Search for the cell housing the specified text and yield its [X, Y] center coordinate. 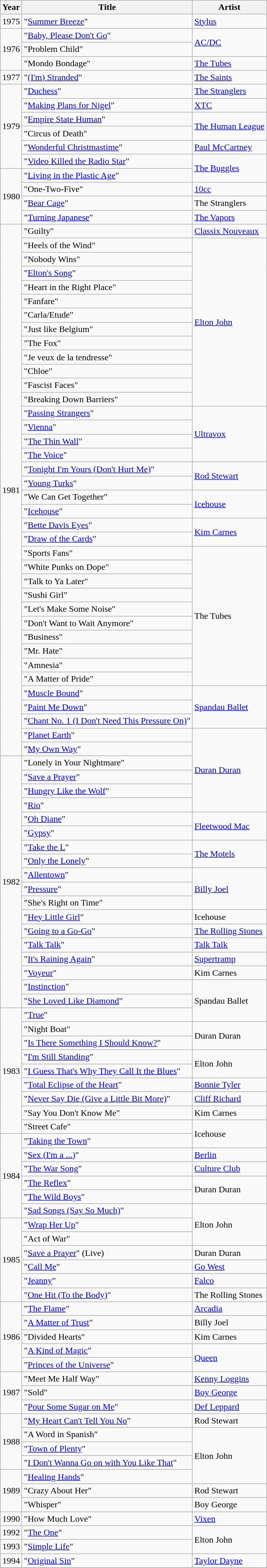
"Bette Davis Eyes" [107, 525]
"Muscle Bound" [107, 693]
1994 [11, 1561]
1981 [11, 490]
"Act of War" [107, 1239]
1987 [11, 1393]
"Save a Prayer" [107, 777]
"Healing Hands" [107, 1476]
"Duchess" [107, 91]
1992 [11, 1533]
"Never Say Die (Give a Little Bit More)" [107, 1099]
"Hungry Like the Wolf" [107, 791]
"Hey Little Girl" [107, 917]
"My Heart Can't Tell You No" [107, 1421]
"Je veux de la tendresse" [107, 357]
"Town of Plenty" [107, 1449]
"We Can Get Together" [107, 497]
The Buggles [229, 168]
Paul McCartney [229, 147]
"Jeanny" [107, 1281]
Classix Nouveaux [229, 231]
Vixen [229, 1519]
"Young Turks" [107, 483]
"She's Right on Time" [107, 903]
"Say You Don't Know Me" [107, 1113]
"Voyeur" [107, 973]
"Fanfare" [107, 301]
"I'm Still Standing" [107, 1057]
Bonnie Tyler [229, 1085]
"Oh Diane" [107, 819]
1986 [11, 1337]
"True" [107, 1015]
Culture Club [229, 1169]
1980 [11, 196]
"The Wild Boys" [107, 1197]
Def Leppard [229, 1407]
"A Kind of Magic" [107, 1351]
Artist [229, 7]
"Sports Fans" [107, 553]
Taylor Dayne [229, 1561]
"Living in the Plastic Age" [107, 175]
"Heart in the Right Place" [107, 287]
"Carla/Etude" [107, 315]
1983 [11, 1071]
"A Matter of Pride" [107, 679]
"Street Cafe" [107, 1127]
"Mr. Hate" [107, 651]
"Making Plans for Nigel" [107, 105]
1982 [11, 882]
The Human League [229, 126]
"Let's Make Some Noise" [107, 609]
"Business" [107, 637]
"The Voice" [107, 455]
"Total Eclipse of the Heart" [107, 1085]
"Nobody Wins" [107, 259]
"Problem Child" [107, 49]
"Pour Some Sugar on Me" [107, 1407]
"Night Boat" [107, 1029]
"Sushi Girl" [107, 595]
1993 [11, 1547]
"Talk Talk" [107, 945]
"Empire State Human" [107, 119]
"Video Killed the Radio Star" [107, 161]
"Don't Want to Wait Anymore" [107, 623]
1990 [11, 1519]
"A Matter of Trust" [107, 1323]
The Saints [229, 77]
"Just like Belgium" [107, 329]
Cliff Richard [229, 1099]
"Elton's Song" [107, 273]
"How Much Love" [107, 1519]
Stylus [229, 21]
"The Flame" [107, 1309]
Talk Talk [229, 945]
AC/DC [229, 42]
"One-Two-Five" [107, 189]
"Bear Cage" [107, 203]
"Divided Hearts" [107, 1337]
"Taking the Town" [107, 1141]
"Fascist Faces" [107, 385]
"Mondo Bondage" [107, 63]
The Motels [229, 854]
"Guilty" [107, 231]
"Breaking Down Barriers" [107, 399]
1989 [11, 1490]
"Save a Prayer" (Live) [107, 1253]
"Gypsy" [107, 833]
"Wonderful Christmastime" [107, 147]
"The One" [107, 1533]
"The Thin Wall" [107, 441]
Arcadia [229, 1309]
"She Loved Like Diamond" [107, 1001]
"Rio" [107, 805]
"The Reflex" [107, 1183]
"Sad Songs (Say So Much)" [107, 1211]
"Passing Strangers" [107, 413]
"Crazy About Her" [107, 1490]
"Sex (I'm a ...)" [107, 1155]
Queen [229, 1358]
"Turning Japanese" [107, 217]
"Summer Breeze" [107, 21]
"Circus of Death" [107, 133]
1975 [11, 21]
Fleetwood Mac [229, 826]
Supertramp [229, 959]
"Take the L" [107, 847]
"The War Song" [107, 1169]
"Princes of the Universe" [107, 1365]
Year [11, 7]
"Amnesia" [107, 665]
"Wrap Her Up" [107, 1225]
"Planet Earth" [107, 735]
"Instinction" [107, 987]
"Lonely in Your Nightmare" [107, 763]
"Paint Me Down" [107, 707]
"I Don't Wanna Go on with You Like That" [107, 1462]
"The Fox" [107, 343]
Berlin [229, 1155]
The Vapors [229, 217]
"Is There Something I Should Know?" [107, 1043]
1977 [11, 77]
Kenny Loggins [229, 1379]
"Pressure" [107, 889]
1976 [11, 49]
1979 [11, 126]
"Chloe" [107, 371]
"Going to a Go-Go" [107, 931]
"Sold" [107, 1393]
"Baby, Please Don't Go" [107, 35]
Title [107, 7]
"Call Me" [107, 1267]
"Allentown" [107, 875]
"Original Sin" [107, 1561]
Go West [229, 1267]
"Icehouse" [107, 511]
1988 [11, 1442]
"I Guess That's Why They Call It the Blues" [107, 1071]
"It's Raining Again" [107, 959]
Falco [229, 1281]
"My Own Way" [107, 749]
"Draw of the Cards" [107, 539]
"Simple Life" [107, 1547]
"Whisper" [107, 1504]
"(I'm) Stranded" [107, 77]
"A Word in Spanish" [107, 1435]
10cc [229, 189]
"White Punks on Dope" [107, 567]
Ultravox [229, 434]
1984 [11, 1176]
"Tonight I'm Yours (Don't Hurt Me)" [107, 469]
XTC [229, 105]
"One Hit (To the Body)" [107, 1294]
"Chant No. 1 (I Don't Need This Pressure On)" [107, 721]
"Vienna" [107, 427]
1985 [11, 1260]
"Only the Lonely" [107, 861]
"Talk to Ya Later" [107, 581]
"Heels of the Wind" [107, 245]
"Meet Me Half Way" [107, 1379]
